Detect which cell encompasses the target text, then output its [X, Y] center coordinate. 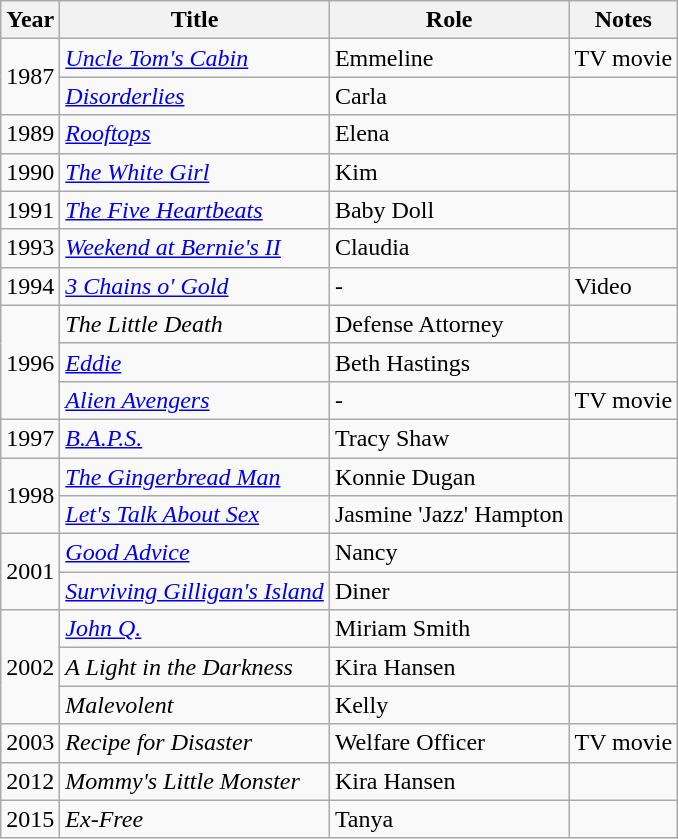
1997 [30, 438]
Malevolent [195, 705]
Beth Hastings [449, 362]
Ex-Free [195, 819]
1994 [30, 286]
Uncle Tom's Cabin [195, 58]
The Gingerbread Man [195, 477]
Jasmine 'Jazz' Hampton [449, 515]
Diner [449, 591]
Kim [449, 172]
Weekend at Bernie's II [195, 248]
The Little Death [195, 324]
Mommy's Little Monster [195, 781]
Disorderlies [195, 96]
Baby Doll [449, 210]
1989 [30, 134]
Recipe for Disaster [195, 743]
1998 [30, 496]
B.A.P.S. [195, 438]
Kelly [449, 705]
Year [30, 20]
Role [449, 20]
2012 [30, 781]
Emmeline [449, 58]
Defense Attorney [449, 324]
Good Advice [195, 553]
The White Girl [195, 172]
Title [195, 20]
Carla [449, 96]
Welfare Officer [449, 743]
1991 [30, 210]
3 Chains o' Gold [195, 286]
Let's Talk About Sex [195, 515]
Claudia [449, 248]
John Q. [195, 629]
2003 [30, 743]
1987 [30, 77]
Eddie [195, 362]
1990 [30, 172]
Video [624, 286]
2001 [30, 572]
1993 [30, 248]
1996 [30, 362]
2002 [30, 667]
2015 [30, 819]
Alien Avengers [195, 400]
Tanya [449, 819]
Tracy Shaw [449, 438]
Rooftops [195, 134]
A Light in the Darkness [195, 667]
Elena [449, 134]
The Five Heartbeats [195, 210]
Surviving Gilligan's Island [195, 591]
Miriam Smith [449, 629]
Nancy [449, 553]
Notes [624, 20]
Konnie Dugan [449, 477]
